Search for the cell housing the specified text and yield its [x, y] center coordinate. 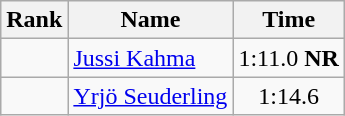
1:14.6 [289, 96]
Time [289, 20]
Jussi Kahma [150, 58]
Yrjö Seuderling [150, 96]
Rank [34, 20]
1:11.0 NR [289, 58]
Name [150, 20]
